Locate the cell with the specified text and output its [X, Y] center coordinate. 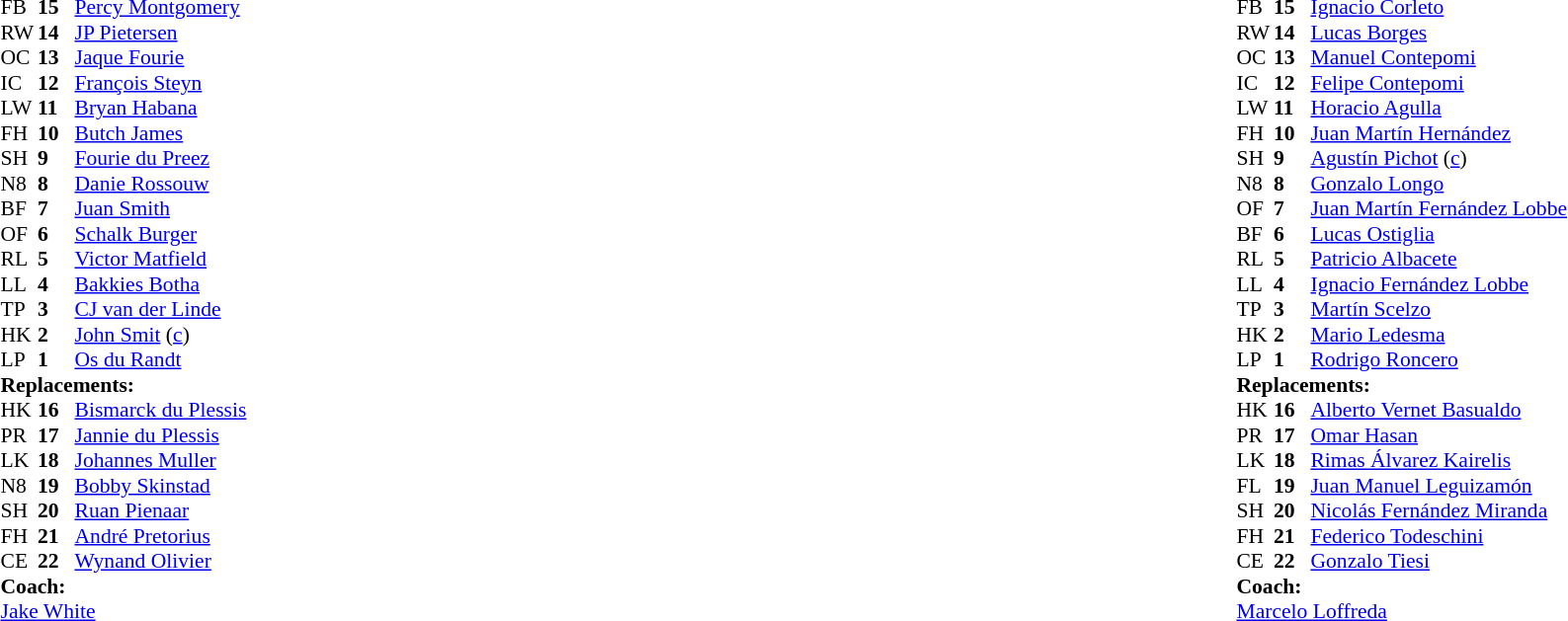
Fourie du Preez [161, 159]
Rodrigo Roncero [1439, 360]
Lucas Borges [1439, 33]
Omar Hasan [1439, 435]
Horacio Agulla [1439, 108]
Schalk Burger [161, 234]
Juan Manuel Leguizamón [1439, 486]
FL [1255, 486]
Juan Martín Hernández [1439, 133]
Ruan Pienaar [161, 510]
Gonzalo Longo [1439, 184]
Bismarck du Plessis [161, 410]
Gonzalo Tiesi [1439, 562]
André Pretorius [161, 536]
Martín Scelzo [1439, 309]
Jaque Fourie [161, 58]
Rimas Álvarez Kairelis [1439, 461]
Wynand Olivier [161, 562]
Alberto Vernet Basualdo [1439, 410]
Lucas Ostiglia [1439, 234]
Felipe Contepomi [1439, 83]
Os du Randt [161, 360]
Danie Rossouw [161, 184]
François Steyn [161, 83]
Victor Matfield [161, 260]
Johannes Muller [161, 461]
Juan Martín Fernández Lobbe [1439, 208]
Bakkies Botha [161, 284]
Juan Smith [161, 208]
Agustín Pichot (c) [1439, 159]
Mario Ledesma [1439, 335]
Manuel Contepomi [1439, 58]
Federico Todeschini [1439, 536]
Bryan Habana [161, 108]
Jannie du Plessis [161, 435]
Bobby Skinstad [161, 486]
Patricio Albacete [1439, 260]
John Smit (c) [161, 335]
Nicolás Fernández Miranda [1439, 510]
Butch James [161, 133]
Ignacio Fernández Lobbe [1439, 284]
CJ van der Linde [161, 309]
JP Pietersen [161, 33]
